Return the (x, y) coordinate for the center point of the cell that contains the specified text.  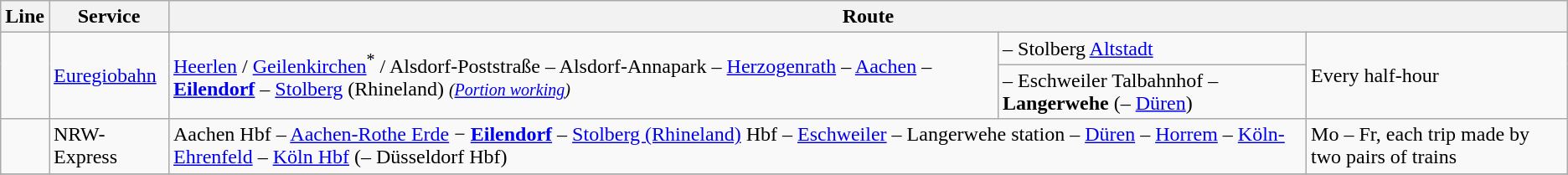
Mo – Fr, each trip made by two pairs of trains (1437, 146)
Service (109, 17)
– Stolberg Altstadt (1153, 49)
– Eschweiler Talbahnhof – Langerwehe (– Düren) (1153, 92)
Euregiobahn (109, 75)
Every half-hour (1437, 75)
Route (868, 17)
Line (25, 17)
Heerlen / Geilenkirchen* / Alsdorf-Poststraße – Alsdorf-Annapark – Herzogenrath – Aachen – Eilendorf – Stolberg (Rhineland) (Portion working) (583, 75)
NRW-Express (109, 146)
